For the text-containing cell, return its midpoint in [X, Y] coordinate format. 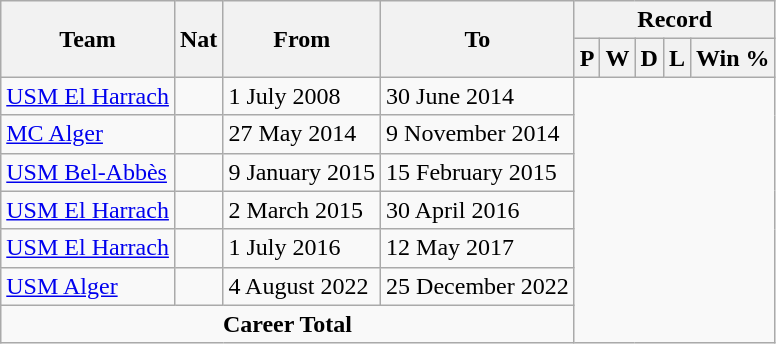
From [302, 39]
W [618, 58]
USM Bel-Abbès [88, 172]
Nat [198, 39]
9 January 2015 [302, 172]
9 November 2014 [478, 134]
USM Alger [88, 286]
Record [674, 20]
Win % [732, 58]
1 July 2016 [302, 248]
30 June 2014 [478, 96]
Team [88, 39]
P [587, 58]
30 April 2016 [478, 210]
To [478, 39]
MC Alger [88, 134]
1 July 2008 [302, 96]
Career Total [288, 324]
15 February 2015 [478, 172]
4 August 2022 [302, 286]
2 March 2015 [302, 210]
12 May 2017 [478, 248]
D [649, 58]
L [676, 58]
27 May 2014 [302, 134]
25 December 2022 [478, 286]
